Extract the [X, Y] coordinate from the center of the cell holding the provided text.  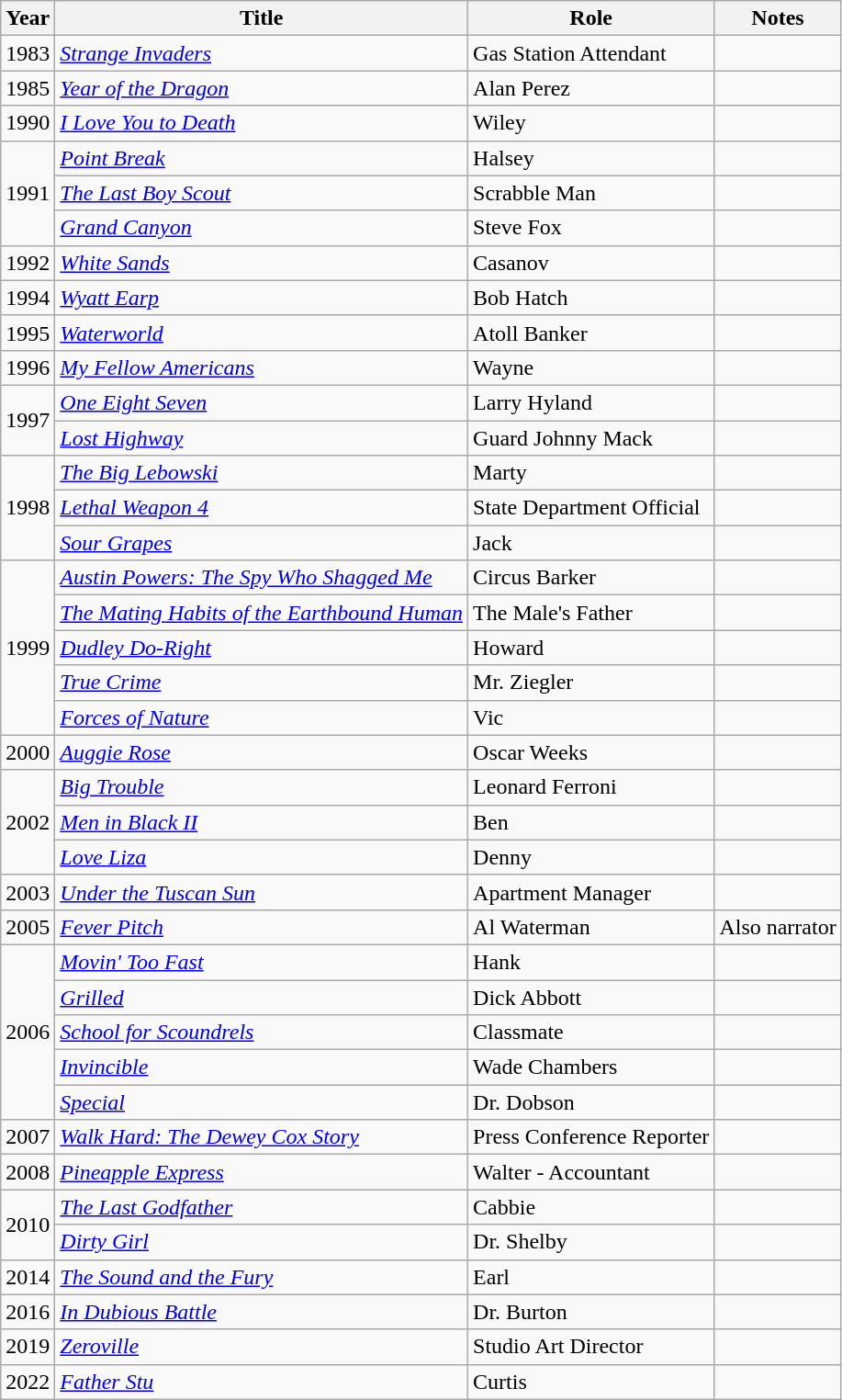
Dudley Do-Right [262, 648]
1994 [28, 298]
Special [262, 1102]
Jack [591, 543]
Apartment Manager [591, 892]
Howard [591, 648]
Gas Station Attendant [591, 53]
Larry Hyland [591, 402]
Love Liza [262, 857]
Walter - Accountant [591, 1172]
Dick Abbott [591, 997]
Father Stu [262, 1382]
Dr. Dobson [591, 1102]
1996 [28, 367]
Atoll Banker [591, 333]
Dr. Burton [591, 1312]
Denny [591, 857]
1985 [28, 88]
Year of the Dragon [262, 88]
Point Break [262, 158]
1992 [28, 263]
Alan Perez [591, 88]
Role [591, 18]
Big Trouble [262, 787]
Title [262, 18]
I Love You to Death [262, 123]
Scrabble Man [591, 193]
Grand Canyon [262, 228]
White Sands [262, 263]
Pineapple Express [262, 1172]
Zeroville [262, 1347]
2005 [28, 927]
The Sound and the Fury [262, 1277]
2006 [28, 1032]
Grilled [262, 997]
Also narrator [778, 927]
Strange Invaders [262, 53]
Guard Johnny Mack [591, 438]
Forces of Nature [262, 717]
Lost Highway [262, 438]
The Male's Father [591, 613]
Halsey [591, 158]
Classmate [591, 1033]
2016 [28, 1312]
Wyatt Earp [262, 298]
Ben [591, 822]
Dirty Girl [262, 1242]
Studio Art Director [591, 1347]
The Last Boy Scout [262, 193]
Austin Powers: The Spy Who Shagged Me [262, 578]
Invincible [262, 1067]
Under the Tuscan Sun [262, 892]
My Fellow Americans [262, 367]
Mr. Ziegler [591, 683]
1995 [28, 333]
Cabbie [591, 1207]
Lethal Weapon 4 [262, 508]
In Dubious Battle [262, 1312]
Fever Pitch [262, 927]
2008 [28, 1172]
Wiley [591, 123]
Auggie Rose [262, 752]
2000 [28, 752]
Walk Hard: The Dewey Cox Story [262, 1137]
Casanov [591, 263]
One Eight Seven [262, 402]
Curtis [591, 1382]
Movin' Too Fast [262, 962]
Vic [591, 717]
Marty [591, 473]
Wade Chambers [591, 1067]
The Last Godfather [262, 1207]
2007 [28, 1137]
Wayne [591, 367]
Men in Black II [262, 822]
1997 [28, 420]
1983 [28, 53]
2019 [28, 1347]
Hank [591, 962]
Press Conference Reporter [591, 1137]
Sour Grapes [262, 543]
State Department Official [591, 508]
Circus Barker [591, 578]
1990 [28, 123]
Waterworld [262, 333]
Al Waterman [591, 927]
1998 [28, 508]
2022 [28, 1382]
Year [28, 18]
Earl [591, 1277]
Bob Hatch [591, 298]
Oscar Weeks [591, 752]
1991 [28, 193]
The Big Lebowski [262, 473]
1999 [28, 648]
School for Scoundrels [262, 1033]
2014 [28, 1277]
Steve Fox [591, 228]
Dr. Shelby [591, 1242]
2002 [28, 822]
2003 [28, 892]
2010 [28, 1225]
Leonard Ferroni [591, 787]
The Mating Habits of the Earthbound Human [262, 613]
True Crime [262, 683]
Notes [778, 18]
